Provide the (x, y) coordinate of the cell's center where the given text is located.  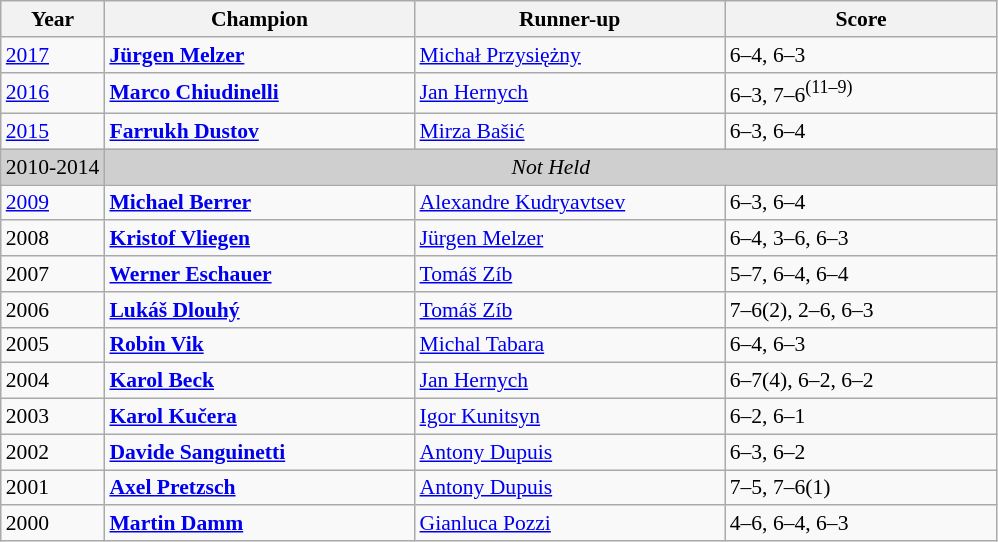
Score (862, 19)
2010-2014 (53, 167)
Year (53, 19)
Lukáš Dlouhý (259, 310)
5–7, 6–4, 6–4 (862, 274)
2005 (53, 345)
2004 (53, 381)
7–5, 7–6(1) (862, 488)
Not Held (550, 167)
Kristof Vliegen (259, 239)
2007 (53, 274)
Robin Vik (259, 345)
2000 (53, 524)
6–7(4), 6–2, 6–2 (862, 381)
7–6(2), 2–6, 6–3 (862, 310)
6–2, 6–1 (862, 417)
Champion (259, 19)
Michal Tabara (570, 345)
2015 (53, 132)
Werner Eschauer (259, 274)
Michael Berrer (259, 203)
2017 (53, 55)
2006 (53, 310)
4–6, 6–4, 6–3 (862, 524)
2002 (53, 452)
Martin Damm (259, 524)
Farrukh Dustov (259, 132)
6–3, 7–6(11–9) (862, 92)
2009 (53, 203)
2003 (53, 417)
Gianluca Pozzi (570, 524)
6–4, 3–6, 6–3 (862, 239)
2008 (53, 239)
2001 (53, 488)
Davide Sanguinetti (259, 452)
Igor Kunitsyn (570, 417)
Karol Kučera (259, 417)
Marco Chiudinelli (259, 92)
Runner-up (570, 19)
Axel Pretzsch (259, 488)
Karol Beck (259, 381)
Michał Przysiężny (570, 55)
Alexandre Kudryavtsev (570, 203)
6–3, 6–2 (862, 452)
Mirza Bašić (570, 132)
2016 (53, 92)
